Scan for the cell matching the given text and deliver its [x, y] coordinate at center. 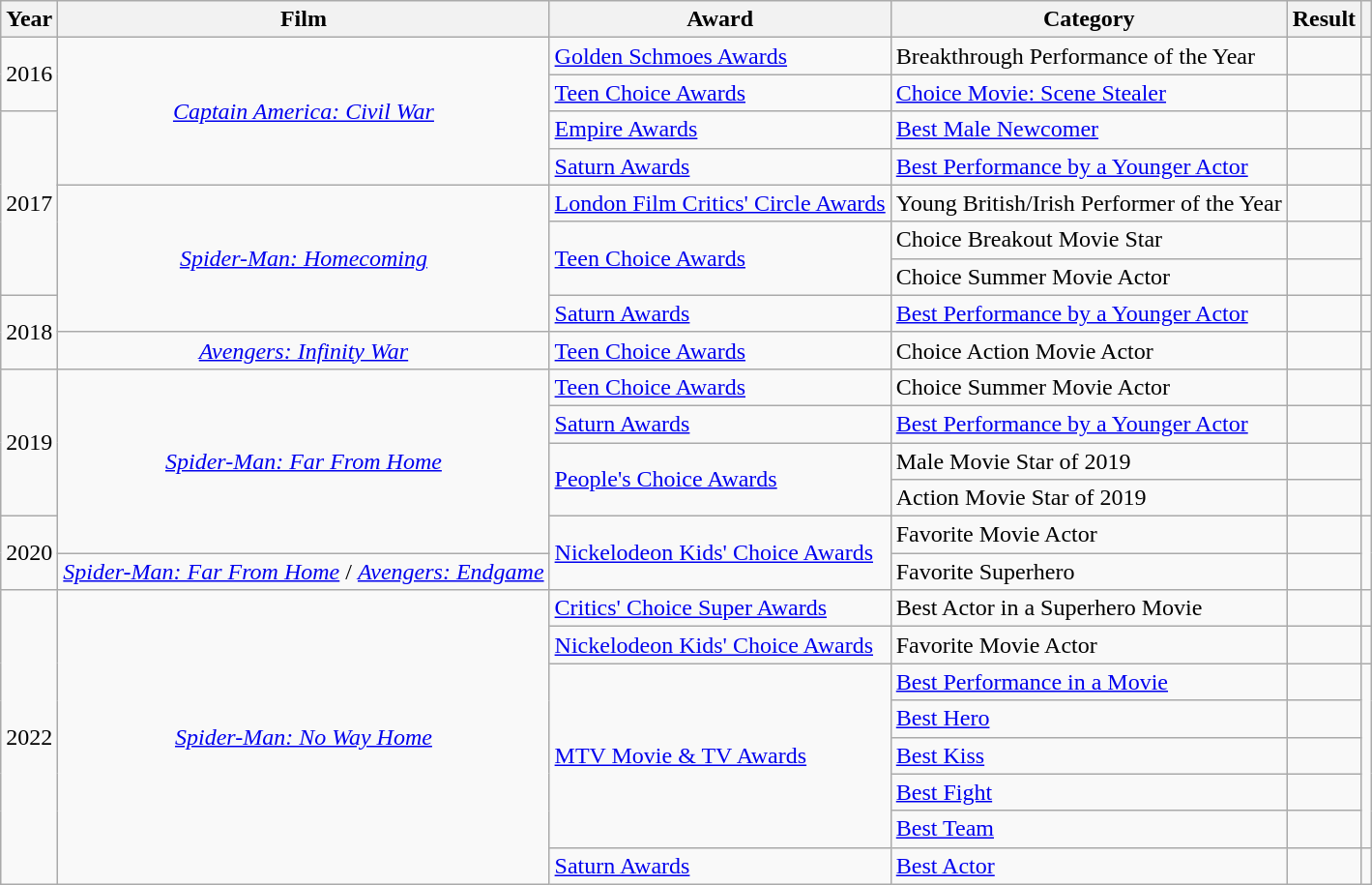
Golden Schmoes Awards [719, 56]
Choice Movie: Scene Stealer [1089, 93]
Young British/Irish Performer of the Year [1089, 203]
Spider-Man: Homecoming [304, 258]
Male Movie Star of 2019 [1089, 461]
2022 [29, 737]
Action Movie Star of 2019 [1089, 498]
2019 [29, 442]
Breakthrough Performance of the Year [1089, 56]
Best Team [1089, 829]
Spider-Man: Far From Home [304, 460]
Avengers: Infinity War [304, 350]
People's Choice Awards [719, 480]
2017 [29, 203]
Best Fight [1089, 792]
Choice Breakout Movie Star [1089, 240]
Captain America: Civil War [304, 111]
Spider-Man: No Way Home [304, 737]
Year [29, 19]
Result [1324, 19]
Favorite Superhero [1089, 572]
2020 [29, 553]
Best Actor in a Superhero Movie [1089, 608]
Film [304, 19]
Category [1089, 19]
Best Male Newcomer [1089, 130]
Empire Awards [719, 130]
London Film Critics' Circle Awards [719, 203]
Best Hero [1089, 719]
MTV Movie & TV Awards [719, 755]
Spider-Man: Far From Home / Avengers: Endgame [304, 572]
Best Kiss [1089, 755]
Best Performance in a Movie [1089, 682]
Best Actor [1089, 866]
2018 [29, 332]
Award [719, 19]
Critics' Choice Super Awards [719, 608]
2016 [29, 74]
Choice Action Movie Actor [1089, 350]
